Capture the cell that displays the provided text and extract its (x, y) central coordinate. 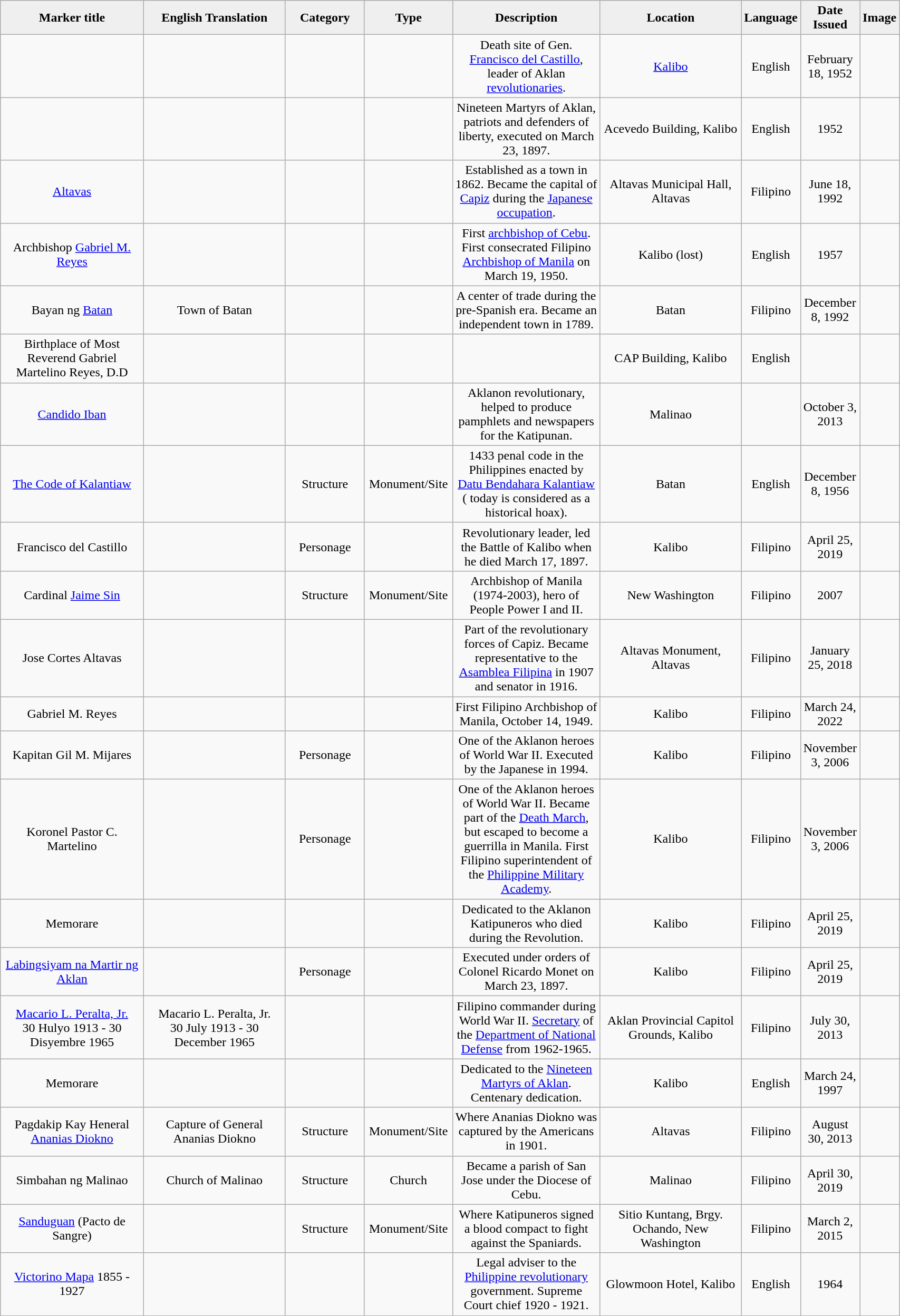
Where Katipuneros signed a blood compact to fight against the Spaniards. (526, 1229)
Birthplace of Most Reverend Gabriel Martelino Reyes, D.D (72, 358)
One of the Aklanon heroes of World War II. Executed by the Japanese in 1994. (526, 755)
March 24, 2022 (830, 714)
Filipino commander during World War II. Secretary of the Department of National Defense from 1962-1965. (526, 1028)
New Washington (671, 595)
Town of Batan (214, 310)
Jose Cortes Altavas (72, 658)
Category (325, 18)
Simbahan ng Malinao (72, 1180)
Legal adviser to the Philippine revolutionary government. Supreme Court chief 1920 - 1921. (526, 1284)
English Translation (214, 18)
Capture of General Ananias Diokno (214, 1132)
Pagdakip Kay Heneral Ananias Diokno (72, 1132)
Where Ananias Diokno was captured by the Americans in 1901. (526, 1132)
Sitio Kuntang, Brgy. Ochando, New Washington (671, 1229)
Death site of Gen. Francisco del Castillo, leader of Aklan revolutionaries. (526, 66)
Church of Malinao (214, 1180)
Date Issued (830, 18)
Cardinal Jaime Sin (72, 595)
Glowmoon Hotel, Kalibo (671, 1284)
Koronel Pastor C. Martelino (72, 839)
March 2, 2015 (830, 1229)
Altavas Municipal Hall, Altavas (671, 192)
A center of trade during the pre-Spanish era. Became an independent town in 1789. (526, 310)
Description (526, 18)
Bayan ng Batan (72, 310)
1964 (830, 1284)
Aklanon revolutionary, helped to produce pamphlets and newspapers for the Katipunan. (526, 414)
Acevedo Building, Kalibo (671, 129)
First Filipino Archbishop of Manila, October 14, 1949. (526, 714)
Church (408, 1180)
Candido Iban (72, 414)
Sanduguan (Pacto de Sangre) (72, 1229)
Dedicated to the Nineteen Martyrs of Aklan. Centenary dedication. (526, 1083)
2007 (830, 595)
March 24, 1997 (830, 1083)
1433 penal code in the Philippines enacted by Datu Bendahara Kalantiaw ( today is considered as a historical hoax). (526, 484)
Became a parish of San Jose under the Diocese of Cebu. (526, 1180)
Kalibo (lost) (671, 254)
January 25, 2018 (830, 658)
1957 (830, 254)
October 3, 2013 (830, 414)
Dedicated to the Aklanon Katipuneros who died during the Revolution. (526, 923)
Archbishop of Manila (1974-2003), hero of People Power I and II. (526, 595)
Image (879, 18)
Francisco del Castillo (72, 547)
December 8, 1956 (830, 484)
Victorino Mapa 1855 - 1927 (72, 1284)
Labingsiyam na Martir ng Aklan (72, 972)
July 30, 2013 (830, 1028)
Revolutionary leader, led the Battle of Kalibo when he died March 17, 1897. (526, 547)
Gabriel M. Reyes (72, 714)
CAP Building, Kalibo (671, 358)
Marker title (72, 18)
Archbishop Gabriel M. Reyes (72, 254)
First archbishop of Cebu. First consecrated Filipino Archbishop of Manila on March 19, 1950. (526, 254)
Established as a town in 1862. Became the capital of Capiz during the Japanese occupation. (526, 192)
Type (408, 18)
August 30, 2013 (830, 1132)
The Code of Kalantiaw (72, 484)
Executed under orders of Colonel Ricardo Monet on March 23, 1897. (526, 972)
April 30, 2019 (830, 1180)
Kapitan Gil M. Mijares (72, 755)
February 18, 1952 (830, 66)
December 8, 1992 (830, 310)
Altavas Monument, Altavas (671, 658)
Macario L. Peralta, Jr.30 July 1913 - 30 December 1965 (214, 1028)
Aklan Provincial Capitol Grounds, Kalibo (671, 1028)
Macario L. Peralta, Jr.30 Hulyo 1913 - 30 Disyembre 1965 (72, 1028)
Part of the revolutionary forces of Capiz. Became representative to the Asamblea Filipina in 1907 and senator in 1916. (526, 658)
Nineteen Martyrs of Aklan, patriots and defenders of liberty, executed on March 23, 1897. (526, 129)
Language (771, 18)
Location (671, 18)
1952 (830, 129)
June 18, 1992 (830, 192)
